From the cell containing the given text, extract its center point as [x, y] coordinate. 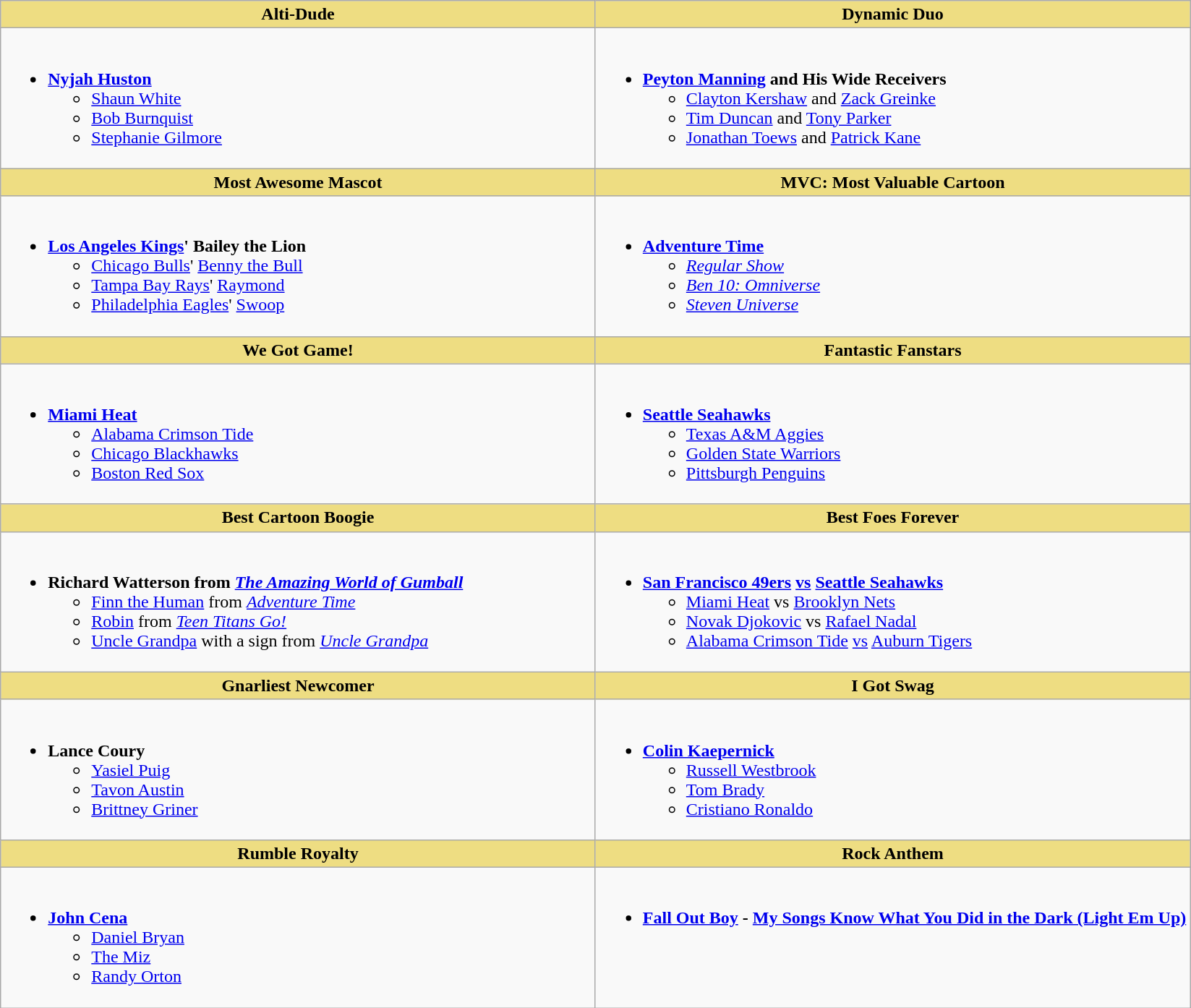
Los Angeles Kings' Bailey the LionChicago Bulls' Benny the BullTampa Bay Rays' RaymondPhiladelphia Eagles' Swoop [298, 266]
I Got Swag [892, 685]
Miami HeatAlabama Crimson TideChicago BlackhawksBoston Red Sox [298, 434]
Rumble Royalty [298, 853]
We Got Game! [298, 350]
Gnarliest Newcomer [298, 685]
Alti-Dude [298, 14]
Most Awesome Mascot [298, 182]
Dynamic Duo [892, 14]
Nyjah HustonShaun WhiteBob BurnquistStephanie Gilmore [298, 98]
Peyton Manning and His Wide ReceiversClayton Kershaw and Zack GreinkeTim Duncan and Tony ParkerJonathan Toews and Patrick Kane [892, 98]
Seattle SeahawksTexas A&M AggiesGolden State WarriorsPittsburgh Penguins [892, 434]
MVC: Most Valuable Cartoon [892, 182]
Best Cartoon Boogie [298, 518]
Rock Anthem [892, 853]
Fall Out Boy - My Songs Know What You Did in the Dark (Light Em Up) [892, 937]
John CenaDaniel BryanThe MizRandy Orton [298, 937]
Best Foes Forever [892, 518]
Lance CouryYasiel PuigTavon AustinBrittney Griner [298, 769]
Fantastic Fanstars [892, 350]
Colin KaepernickRussell WestbrookTom BradyCristiano Ronaldo [892, 769]
Adventure TimeRegular ShowBen 10: OmniverseSteven Universe [892, 266]
San Francisco 49ers vs Seattle SeahawksMiami Heat vs Brooklyn NetsNovak Djokovic vs Rafael NadalAlabama Crimson Tide vs Auburn Tigers [892, 602]
